Pinpoint the cell where the given text exists, returning its (x, y) midpoint coordinate. 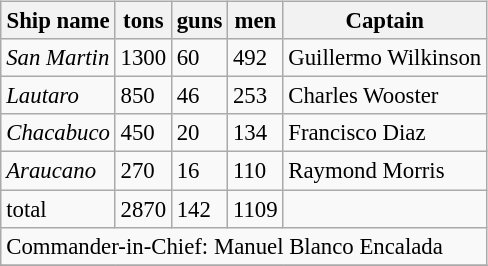
Commander-in-Chief: Manuel Blanco Encalada (244, 246)
tons (143, 21)
1109 (256, 209)
Francisco Diaz (385, 133)
20 (199, 133)
Lautaro (58, 96)
guns (199, 21)
492 (256, 58)
450 (143, 133)
Guillermo Wilkinson (385, 58)
Captain (385, 21)
San Martin (58, 58)
270 (143, 171)
Araucano (58, 171)
2870 (143, 209)
Ship name (58, 21)
60 (199, 58)
Chacabuco (58, 133)
142 (199, 209)
Charles Wooster (385, 96)
1300 (143, 58)
men (256, 21)
46 (199, 96)
Raymond Morris (385, 171)
253 (256, 96)
total (58, 209)
850 (143, 96)
110 (256, 171)
134 (256, 133)
16 (199, 171)
